Locate the cell with the specified text and output its [X, Y] center coordinate. 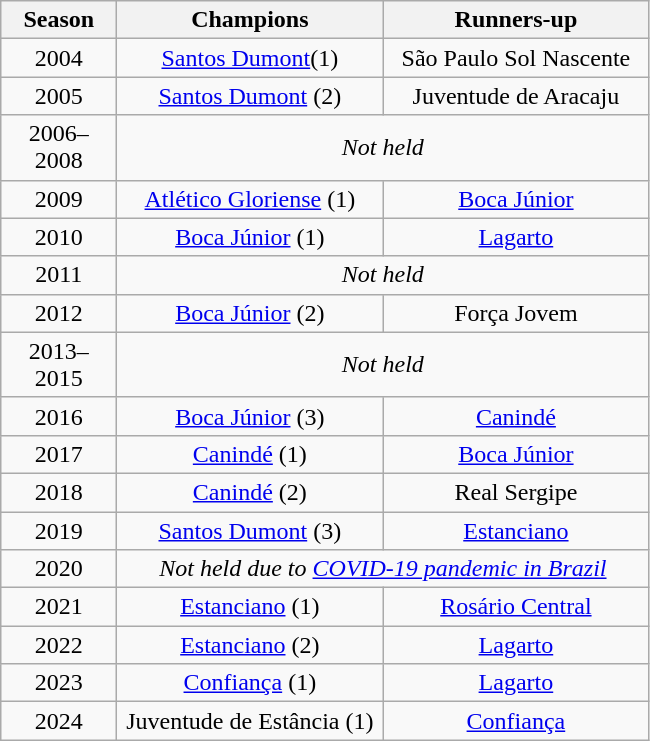
2010 [59, 237]
2023 [59, 683]
2006–2008 [59, 148]
2004 [59, 58]
Rosário Central [516, 607]
Runners-up [516, 20]
Estanciano (2) [250, 645]
Santos Dumont (2) [250, 96]
2011 [59, 275]
Santos Dumont(1) [250, 58]
2020 [59, 569]
Confiança (1) [250, 683]
2022 [59, 645]
2024 [59, 721]
2017 [59, 454]
Canindé (1) [250, 454]
Real Sergipe [516, 492]
Juventude de Aracaju [516, 96]
Boca Júnior (3) [250, 416]
2013–2015 [59, 364]
Força Jovem [516, 313]
Canindé [516, 416]
2016 [59, 416]
Season [59, 20]
2012 [59, 313]
Champions [250, 20]
2018 [59, 492]
Juventude de Estância (1) [250, 721]
2021 [59, 607]
2009 [59, 199]
Boca Júnior (1) [250, 237]
Estanciano (1) [250, 607]
Estanciano [516, 531]
Santos Dumont (3) [250, 531]
São Paulo Sol Nascente [516, 58]
Atlético Gloriense (1) [250, 199]
Boca Júnior (2) [250, 313]
Confiança [516, 721]
2005 [59, 96]
Canindé (2) [250, 492]
Not held due to COVID-19 pandemic in Brazil [383, 569]
2019 [59, 531]
